Return (X, Y) of the center of cell containing provided text 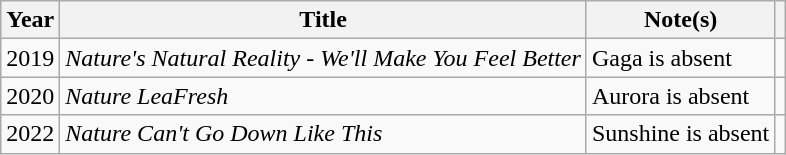
Title (324, 20)
Gaga is absent (680, 58)
2020 (30, 96)
Nature Can't Go Down Like This (324, 134)
Year (30, 20)
Nature LeaFresh (324, 96)
2019 (30, 58)
Note(s) (680, 20)
2022 (30, 134)
Sunshine is absent (680, 134)
Nature's Natural Reality - We'll Make You Feel Better (324, 58)
Aurora is absent (680, 96)
